Capture the cell that displays the provided text and extract its (x, y) central coordinate. 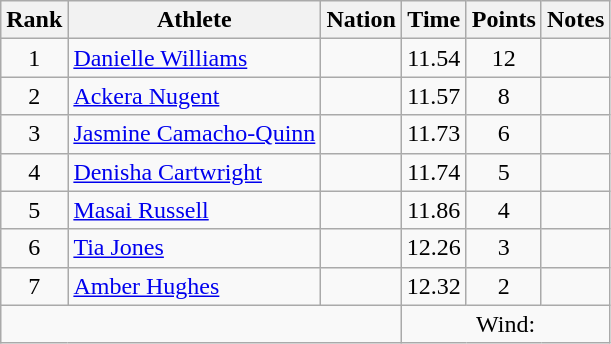
7 (34, 286)
Tia Jones (194, 248)
11.74 (434, 172)
Wind: (506, 324)
Denisha Cartwright (194, 172)
Rank (34, 20)
Nation (361, 20)
11.86 (434, 210)
11.54 (434, 58)
Points (504, 20)
Time (434, 20)
12.32 (434, 286)
1 (34, 58)
Danielle Williams (194, 58)
Ackera Nugent (194, 96)
11.73 (434, 134)
Amber Hughes (194, 286)
12 (504, 58)
Athlete (194, 20)
8 (504, 96)
12.26 (434, 248)
Notes (575, 20)
Jasmine Camacho-Quinn (194, 134)
Masai Russell (194, 210)
11.57 (434, 96)
